Find where the given text appears and provide that cell's center as (X, Y) coordinate. 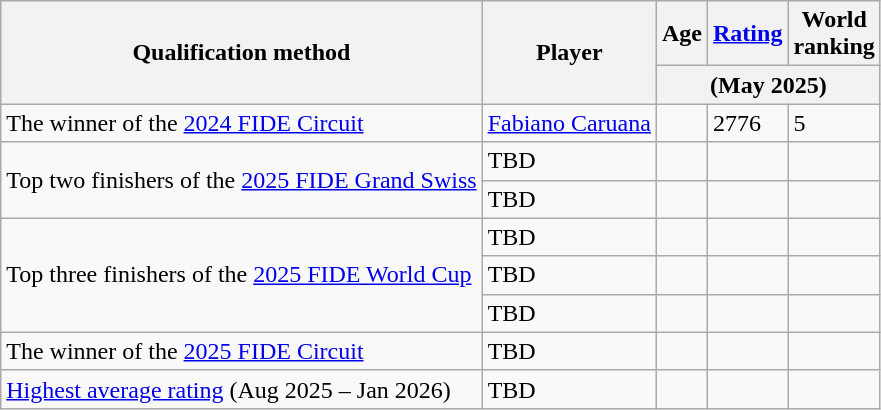
Age (682, 34)
The winner of the 2025 FIDE Circuit (242, 351)
The winner of the 2024 FIDE Circuit (242, 123)
Worldranking (834, 34)
5 (834, 123)
Rating (748, 34)
2776 (748, 123)
Player (569, 52)
Fabiano Caruana (569, 123)
Top three finishers of the 2025 FIDE World Cup (242, 275)
Highest average rating (Aug 2025 – Jan 2026) (242, 389)
Top two finishers of the 2025 FIDE Grand Swiss (242, 180)
Qualification method (242, 52)
(May 2025) (768, 85)
